Search for the cell housing the specified text and yield its (x, y) center coordinate. 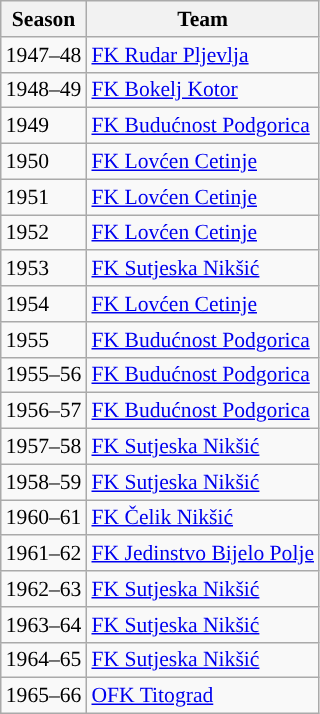
1949 (44, 126)
1964–65 (44, 660)
OFK Titograd (202, 696)
1955–56 (44, 375)
1960–61 (44, 518)
1957–58 (44, 447)
1963–64 (44, 625)
1952 (44, 233)
FK Bokelj Kotor (202, 90)
1953 (44, 269)
1947–48 (44, 55)
FK Jedinstvo Bijelo Polje (202, 554)
1954 (44, 304)
1965–66 (44, 696)
FK Rudar Pljevlja (202, 55)
1955 (44, 340)
Season (44, 19)
1950 (44, 162)
1962–63 (44, 589)
1956–57 (44, 411)
1948–49 (44, 90)
FK Čelik Nikšić (202, 518)
1961–62 (44, 554)
1951 (44, 197)
1958–59 (44, 482)
Team (202, 19)
